Provide the (X, Y) coordinate of the cell's center where the given text is located.  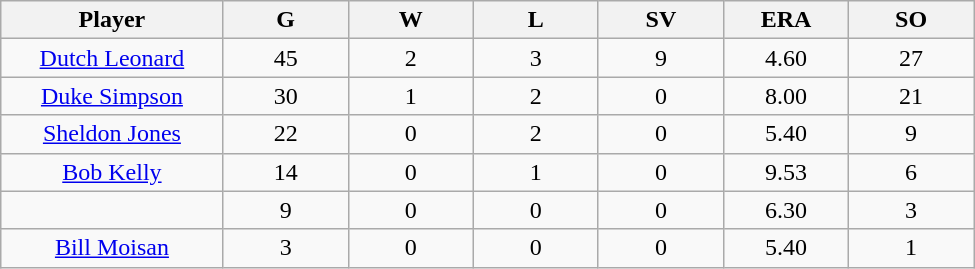
Bob Kelly (112, 172)
9.53 (786, 172)
14 (286, 172)
45 (286, 58)
22 (286, 134)
8.00 (786, 96)
Player (112, 20)
6 (912, 172)
Bill Moisan (112, 248)
SO (912, 20)
Dutch Leonard (112, 58)
4.60 (786, 58)
W (410, 20)
27 (912, 58)
21 (912, 96)
L (536, 20)
SV (660, 20)
Duke Simpson (112, 96)
Sheldon Jones (112, 134)
ERA (786, 20)
6.30 (786, 210)
30 (286, 96)
G (286, 20)
